Return the [X, Y] coordinate for the center point of the cell that contains the specified text.  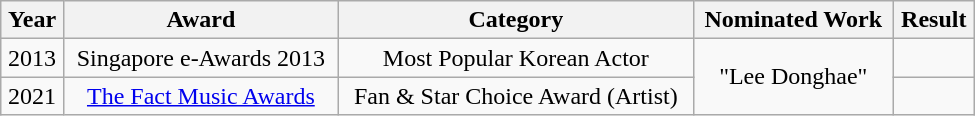
Result [934, 20]
Fan & Star Choice Award (Artist) [516, 96]
Category [516, 20]
Nominated Work [793, 20]
Year [32, 20]
Most Popular Korean Actor [516, 58]
"Lee Donghae" [793, 77]
Singapore e-Awards 2013 [200, 58]
2013 [32, 58]
2021 [32, 96]
Award [200, 20]
The Fact Music Awards [200, 96]
